For the text-containing cell, return its midpoint in [x, y] coordinate format. 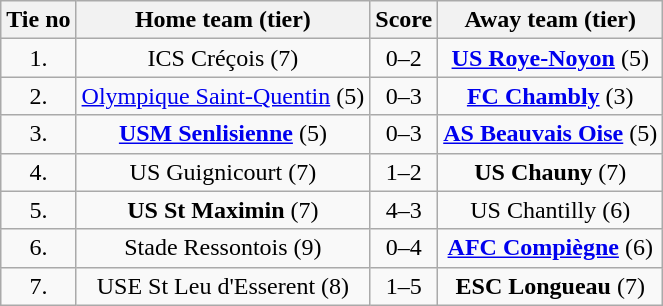
ICS Créçois (7) [223, 58]
0–2 [404, 58]
ESC Longueau (7) [550, 286]
US St Maximin (7) [223, 210]
US Chantilly (6) [550, 210]
5. [38, 210]
Score [404, 20]
US Roye-Noyon (5) [550, 58]
1–2 [404, 172]
US Guignicourt (7) [223, 172]
FC Chambly (3) [550, 96]
USE St Leu d'Esserent (8) [223, 286]
Tie no [38, 20]
7. [38, 286]
AS Beauvais Oise (5) [550, 134]
2. [38, 96]
3. [38, 134]
0–4 [404, 248]
USM Senlisienne (5) [223, 134]
US Chauny (7) [550, 172]
1–5 [404, 286]
Home team (tier) [223, 20]
6. [38, 248]
Stade Ressontois (9) [223, 248]
Olympique Saint-Quentin (5) [223, 96]
1. [38, 58]
AFC Compiègne (6) [550, 248]
4–3 [404, 210]
4. [38, 172]
Away team (tier) [550, 20]
